Extract the [X, Y] coordinate from the center of the cell holding the provided text.  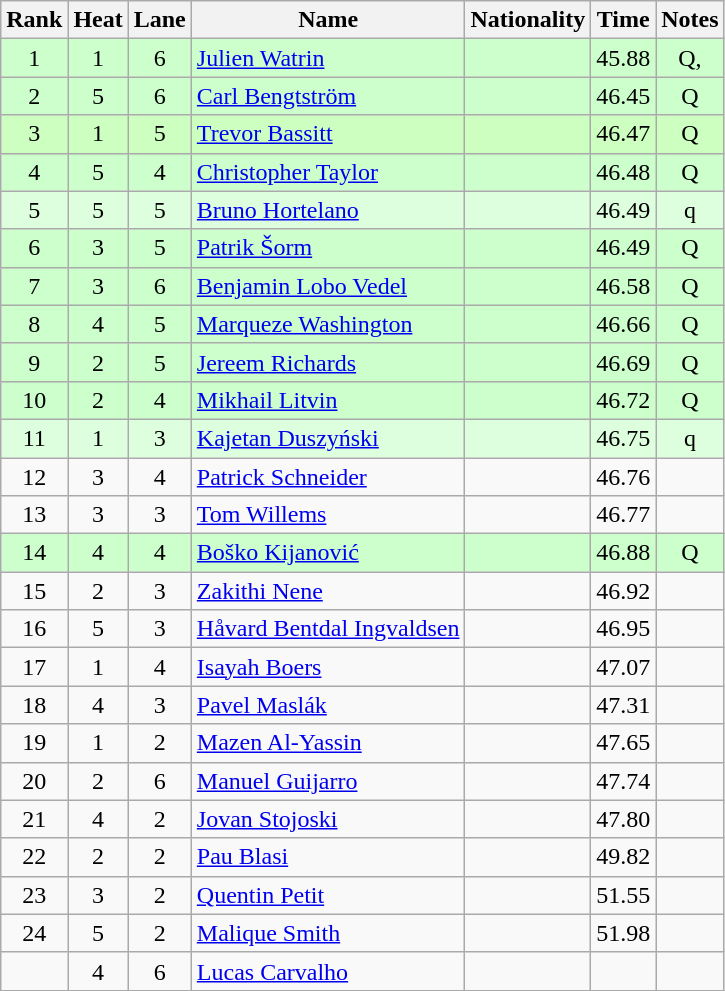
Jovan Stojoski [328, 819]
46.75 [624, 438]
Manuel Guijarro [328, 781]
20 [34, 781]
Patrick Schneider [328, 477]
46.45 [624, 96]
24 [34, 933]
7 [34, 286]
15 [34, 591]
Heat [98, 20]
51.55 [624, 895]
Bruno Hortelano [328, 210]
47.80 [624, 819]
Name [328, 20]
23 [34, 895]
Patrik Šorm [328, 248]
Quentin Petit [328, 895]
Isayah Boers [328, 667]
8 [34, 324]
Jereem Richards [328, 362]
46.92 [624, 591]
46.69 [624, 362]
Lucas Carvalho [328, 971]
Håvard Bentdal Ingvaldsen [328, 629]
Pau Blasi [328, 857]
Time [624, 20]
Malique Smith [328, 933]
Zakithi Nene [328, 591]
16 [34, 629]
Julien Watrin [328, 58]
11 [34, 438]
14 [34, 553]
46.77 [624, 515]
Q, [690, 58]
Benjamin Lobo Vedel [328, 286]
Carl Bengtström [328, 96]
18 [34, 705]
47.65 [624, 743]
Christopher Taylor [328, 172]
Marqueze Washington [328, 324]
Notes [690, 20]
46.72 [624, 400]
Tom Willems [328, 515]
13 [34, 515]
46.76 [624, 477]
9 [34, 362]
Nationality [528, 20]
46.47 [624, 134]
46.66 [624, 324]
19 [34, 743]
49.82 [624, 857]
17 [34, 667]
51.98 [624, 933]
46.48 [624, 172]
47.07 [624, 667]
10 [34, 400]
Mikhail Litvin [328, 400]
45.88 [624, 58]
47.74 [624, 781]
Pavel Maslák [328, 705]
Rank [34, 20]
Trevor Bassitt [328, 134]
47.31 [624, 705]
22 [34, 857]
46.88 [624, 553]
46.95 [624, 629]
46.58 [624, 286]
Mazen Al-Yassin [328, 743]
12 [34, 477]
Lane [160, 20]
21 [34, 819]
Kajetan Duszyński [328, 438]
Boško Kijanović [328, 553]
